Return [X, Y] of the center of cell containing provided text 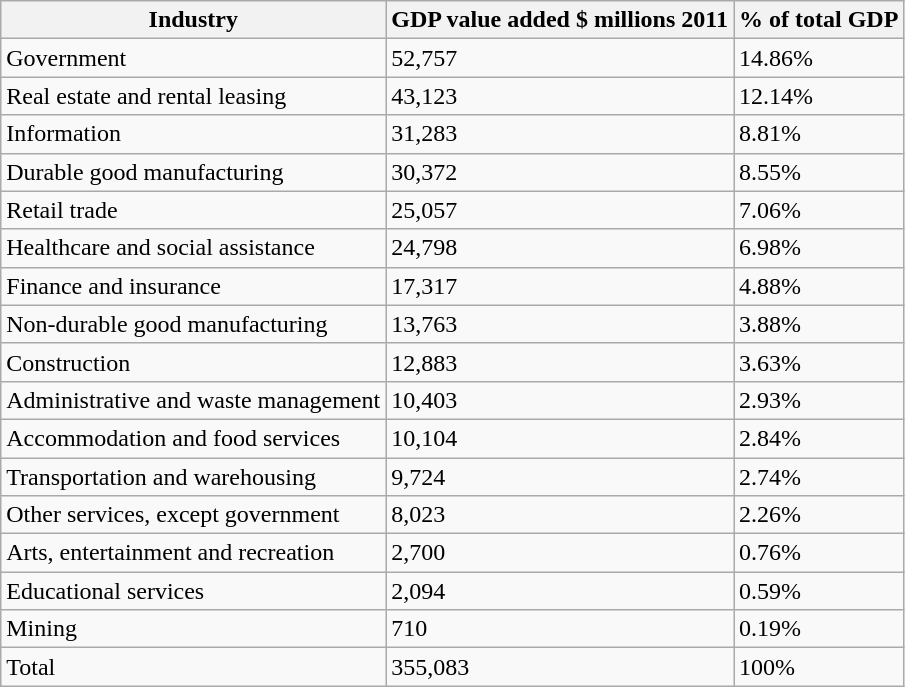
30,372 [560, 172]
Administrative and waste management [194, 400]
2.74% [819, 477]
24,798 [560, 248]
12,883 [560, 362]
14.86% [819, 58]
4.88% [819, 286]
Construction [194, 362]
0.76% [819, 553]
Total [194, 667]
8.55% [819, 172]
31,283 [560, 134]
2,094 [560, 591]
Finance and insurance [194, 286]
Retail trade [194, 210]
% of total GDP [819, 20]
Healthcare and social assistance [194, 248]
Educational services [194, 591]
9,724 [560, 477]
25,057 [560, 210]
3.63% [819, 362]
3.88% [819, 324]
Information [194, 134]
Government [194, 58]
Mining [194, 629]
GDP value added $ millions 2011 [560, 20]
2.84% [819, 438]
8,023 [560, 515]
Durable good manufacturing [194, 172]
Transportation and warehousing [194, 477]
43,123 [560, 96]
52,757 [560, 58]
13,763 [560, 324]
Accommodation and food services [194, 438]
100% [819, 667]
Other services, except government [194, 515]
2.26% [819, 515]
8.81% [819, 134]
Industry [194, 20]
10,104 [560, 438]
17,317 [560, 286]
Arts, entertainment and recreation [194, 553]
10,403 [560, 400]
2,700 [560, 553]
6.98% [819, 248]
2.93% [819, 400]
710 [560, 629]
Non-durable good manufacturing [194, 324]
0.19% [819, 629]
7.06% [819, 210]
355,083 [560, 667]
0.59% [819, 591]
Real estate and rental leasing [194, 96]
12.14% [819, 96]
